For the text-containing cell, return its midpoint in (X, Y) coordinate format. 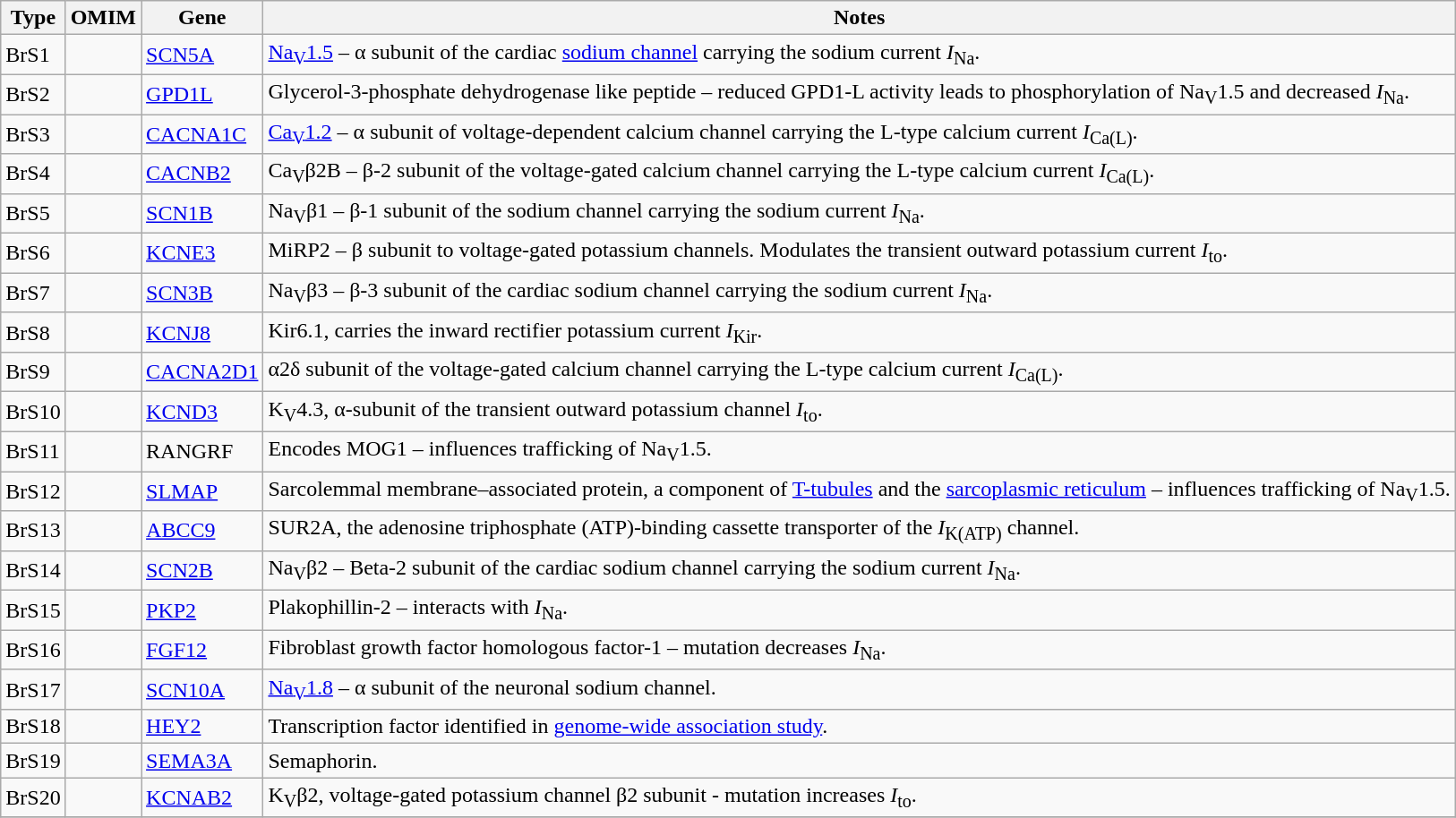
CACNA1C (202, 134)
NaVβ3 – β-3 subunit of the cardiac sodium channel carrying the sodium current INa. (860, 293)
NaV1.5 – α subunit of the cardiac sodium channel carrying the sodium current INa. (860, 55)
NaV1.8 – α subunit of the neuronal sodium channel. (860, 689)
HEY2 (202, 727)
KCNJ8 (202, 332)
BrS7 (33, 293)
BrS15 (33, 610)
Gene (202, 18)
CaVβ2B – β-2 subunit of the voltage-gated calcium channel carrying the L-type calcium current ICa(L). (860, 174)
BrS6 (33, 253)
PKP2 (202, 610)
Notes (860, 18)
KCND3 (202, 412)
CaV1.2 – α subunit of voltage-dependent calcium channel carrying the L-type calcium current ICa(L). (860, 134)
Plakophillin-2 – interacts with INa. (860, 610)
SLMAP (202, 491)
Fibroblast growth factor homologous factor-1 – mutation decreases INa. (860, 650)
BrS20 (33, 797)
Encodes MOG1 – influences trafficking of NaV1.5. (860, 451)
NaVβ1 – β-1 subunit of the sodium channel carrying the sodium current INa. (860, 213)
KCNE3 (202, 253)
BrS9 (33, 372)
KCNAB2 (202, 797)
BrS17 (33, 689)
BrS18 (33, 727)
BrS13 (33, 531)
Semaphorin. (860, 761)
BrS11 (33, 451)
BrS4 (33, 174)
BrS16 (33, 650)
BrS19 (33, 761)
SEMA3A (202, 761)
ABCC9 (202, 531)
BrS8 (33, 332)
SCN1B (202, 213)
RANGRF (202, 451)
BrS12 (33, 491)
Type (33, 18)
FGF12 (202, 650)
SCN10A (202, 689)
CACNB2 (202, 174)
OMIM (103, 18)
KVβ2, voltage-gated potassium channel β2 subunit - mutation increases Ito. (860, 797)
GPD1L (202, 94)
Transcription factor identified in genome-wide association study. (860, 727)
BrS2 (33, 94)
SCN2B (202, 570)
KV4.3, α-subunit of the transient outward potassium channel Ito. (860, 412)
Sarcolemmal membrane–associated protein, a component of T-tubules and the sarcoplasmic reticulum – influences trafficking of NaV1.5. (860, 491)
SCN5A (202, 55)
BrS10 (33, 412)
BrS1 (33, 55)
BrS5 (33, 213)
MiRP2 – β subunit to voltage-gated potassium channels. Modulates the transient outward potassium current Ito. (860, 253)
Kir6.1, carries the inward rectifier potassium current IKir. (860, 332)
α2δ subunit of the voltage-gated calcium channel carrying the L-type calcium current ICa(L). (860, 372)
BrS14 (33, 570)
SUR2A, the adenosine triphosphate (ATP)-binding cassette transporter of the IK(ATP) channel. (860, 531)
NaVβ2 – Beta-2 subunit of the cardiac sodium channel carrying the sodium current INa. (860, 570)
BrS3 (33, 134)
CACNA2D1 (202, 372)
Glycerol-3-phosphate dehydrogenase like peptide – reduced GPD1-L activity leads to phosphorylation of NaV1.5 and decreased INa. (860, 94)
SCN3B (202, 293)
